Scan for the cell matching the given text and deliver its [x, y] coordinate at center. 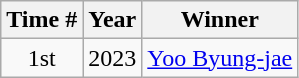
Year [112, 20]
Yoo Byung-jae [220, 58]
1st [42, 58]
2023 [112, 58]
Time # [42, 20]
Winner [220, 20]
